Extract the (x, y) coordinate from the center of the cell holding the provided text.  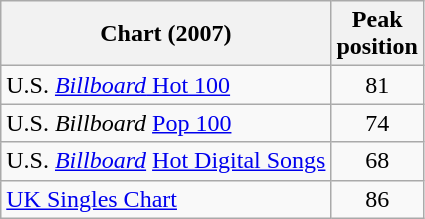
Chart (2007) (166, 34)
68 (377, 161)
86 (377, 199)
U.S. Billboard Hot Digital Songs (166, 161)
U.S. Billboard Hot 100 (166, 85)
U.S. Billboard Pop 100 (166, 123)
81 (377, 85)
UK Singles Chart (166, 199)
Peakposition (377, 34)
74 (377, 123)
